Detect which cell encompasses the target text, then output its [x, y] center coordinate. 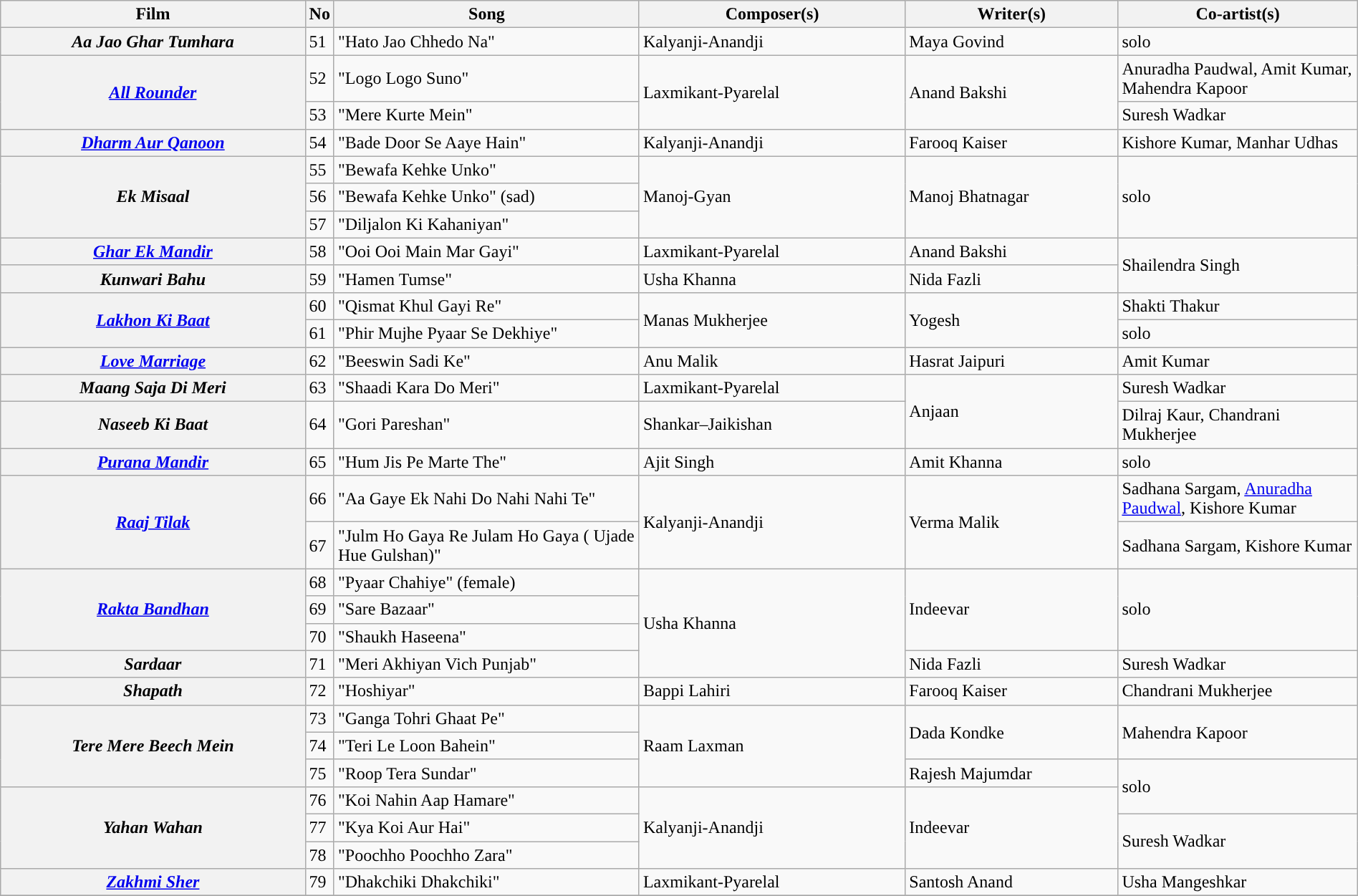
Anuradha Paudwal, Amit Kumar, Mahendra Kapoor [1238, 79]
Yogesh [1011, 319]
"Hamen Tumse" [486, 279]
"Roop Tera Sundar" [486, 773]
58 [319, 251]
69 [319, 610]
Rakta Bandhan [153, 610]
"Koi Nahin Aap Hamare" [486, 800]
Film [153, 14]
Yahan Wahan [153, 827]
"Hoshiyar" [486, 691]
Sadhana Sargam, Kishore Kumar [1238, 546]
73 [319, 718]
75 [319, 773]
Kunwari Bahu [153, 279]
Composer(s) [772, 14]
"Diljalon Ki Kahaniyan" [486, 224]
63 [319, 388]
"Ganga Tohri Ghaat Pe" [486, 718]
Song [486, 14]
61 [319, 333]
Mahendra Kapoor [1238, 732]
74 [319, 746]
"Poochho Poochho Zara" [486, 854]
57 [319, 224]
Shailendra Singh [1238, 265]
"Teri Le Loon Bahein" [486, 746]
"Phir Mujhe Pyaar Se Dekhiye" [486, 333]
Co-artist(s) [1238, 14]
Raaj Tilak [153, 522]
62 [319, 360]
No [319, 14]
Kishore Kumar, Manhar Udhas [1238, 143]
"Mere Kurte Mein" [486, 115]
Purana Mandir [153, 462]
"Beeswin Sadi Ke" [486, 360]
"Qismat Khul Gayi Re" [486, 306]
"Bewafa Kehke Unko" [486, 170]
66 [319, 498]
"Julm Ho Gaya Re Julam Ho Gaya ( Ujade Hue Gulshan)" [486, 546]
67 [319, 546]
Dilraj Kaur, Chandrani Mukherjee [1238, 425]
"Dhakchiki Dhakchiki" [486, 882]
"Hato Jao Chhedo Na" [486, 42]
59 [319, 279]
Maya Govind [1011, 42]
56 [319, 197]
Ek Misaal [153, 197]
"Hum Jis Pe Marte The" [486, 462]
70 [319, 637]
Ghar Ek Mandir [153, 251]
Love Marriage [153, 360]
Anjaan [1011, 411]
"Shaadi Kara Do Meri" [486, 388]
77 [319, 827]
Sardaar [153, 664]
"Logo Logo Suno" [486, 79]
64 [319, 425]
Naseeb Ki Baat [153, 425]
60 [319, 306]
Maang Saja Di Meri [153, 388]
All Rounder [153, 92]
Aa Jao Ghar Tumhara [153, 42]
76 [319, 800]
79 [319, 882]
Amit Khanna [1011, 462]
"Gori Pareshan" [486, 425]
54 [319, 143]
"Sare Bazaar" [486, 610]
Lakhon Ki Baat [153, 319]
Santosh Anand [1011, 882]
"Ooi Ooi Main Mar Gayi" [486, 251]
Shakti Thakur [1238, 306]
65 [319, 462]
78 [319, 854]
Tere Mere Beech Mein [153, 746]
Writer(s) [1011, 14]
Shankar–Jaikishan [772, 425]
"Aa Gaye Ek Nahi Do Nahi Nahi Te" [486, 498]
Manoj-Gyan [772, 197]
Dada Kondke [1011, 732]
52 [319, 79]
Amit Kumar [1238, 360]
Zakhmi Sher [153, 882]
53 [319, 115]
Bappi Lahiri [772, 691]
Hasrat Jaipuri [1011, 360]
55 [319, 170]
Anu Malik [772, 360]
Chandrani Mukherjee [1238, 691]
"Kya Koi Aur Hai" [486, 827]
Verma Malik [1011, 522]
"Bewafa Kehke Unko" (sad) [486, 197]
"Pyaar Chahiye" (female) [486, 582]
Raam Laxman [772, 746]
Sadhana Sargam, Anuradha Paudwal, Kishore Kumar [1238, 498]
71 [319, 664]
72 [319, 691]
Manas Mukherjee [772, 319]
Dharm Aur Qanoon [153, 143]
"Bade Door Se Aaye Hain" [486, 143]
Manoj Bhatnagar [1011, 197]
51 [319, 42]
68 [319, 582]
Usha Mangeshkar [1238, 882]
"Shaukh Haseena" [486, 637]
Shapath [153, 691]
"Meri Akhiyan Vich Punjab" [486, 664]
Ajit Singh [772, 462]
Rajesh Majumdar [1011, 773]
